From the cell containing the given text, extract its center point as [X, Y] coordinate. 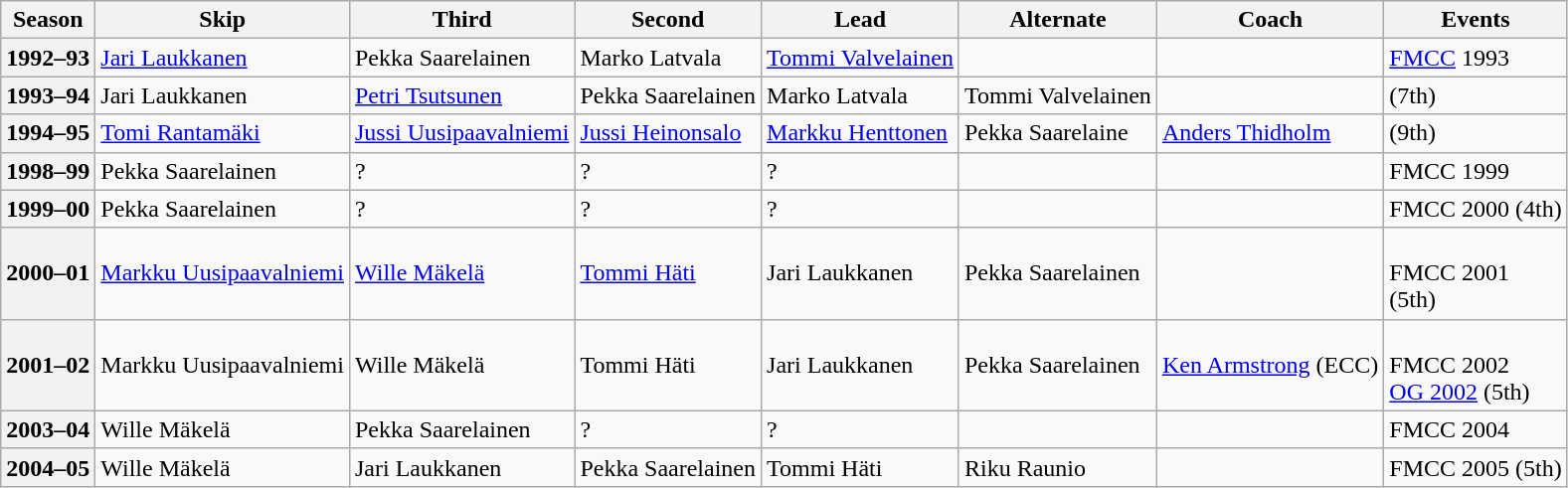
Tomi Rantamäki [223, 133]
1992–93 [48, 58]
2001–02 [48, 365]
1998–99 [48, 171]
FMCC 2000 (4th) [1476, 209]
Events [1476, 20]
Skip [223, 20]
FMCC 1993 [1476, 58]
Jussi Heinonsalo [668, 133]
2004–05 [48, 467]
Lead [861, 20]
FMCC 1999 [1476, 171]
2000–01 [48, 273]
Second [668, 20]
FMCC 2004 [1476, 429]
1994–95 [48, 133]
FMCC 2002 OG 2002 (5th) [1476, 365]
Jussi Uusipaavalniemi [461, 133]
1999–00 [48, 209]
2003–04 [48, 429]
Markku Henttonen [861, 133]
FMCC 2005 (5th) [1476, 467]
1993–94 [48, 95]
Coach [1270, 20]
Anders Thidholm [1270, 133]
(7th) [1476, 95]
Third [461, 20]
Petri Tsutsunen [461, 95]
(9th) [1476, 133]
Pekka Saarelaine [1058, 133]
Ken Armstrong (ECC) [1270, 365]
Riku Raunio [1058, 467]
Alternate [1058, 20]
FMCC 2001 (5th) [1476, 273]
Season [48, 20]
